Pinpoint the cell where the given text exists, returning its (x, y) midpoint coordinate. 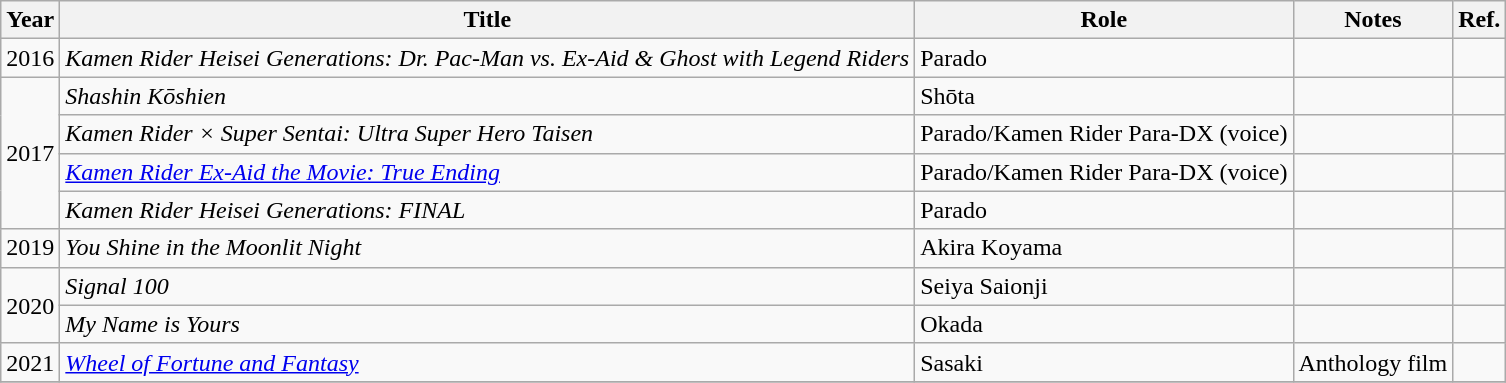
Sasaki (1104, 362)
Year (30, 20)
Title (488, 20)
Kamen Rider Heisei Generations: FINAL (488, 210)
2016 (30, 58)
Wheel of Fortune and Fantasy (488, 362)
2017 (30, 153)
Anthology film (1373, 362)
2020 (30, 305)
Shōta (1104, 96)
Kamen Rider Ex-Aid the Movie: True Ending (488, 172)
Kamen Rider Heisei Generations: Dr. Pac-Man vs. Ex-Aid & Ghost with Legend Riders (488, 58)
Seiya Saionji (1104, 286)
Okada (1104, 324)
2019 (30, 248)
Akira Koyama (1104, 248)
Ref. (1480, 20)
Signal 100 (488, 286)
You Shine in the Moonlit Night (488, 248)
Notes (1373, 20)
My Name is Yours (488, 324)
2021 (30, 362)
Kamen Rider × Super Sentai: Ultra Super Hero Taisen (488, 134)
Role (1104, 20)
Shashin Kōshien (488, 96)
